For the text-containing cell, return its midpoint in [x, y] coordinate format. 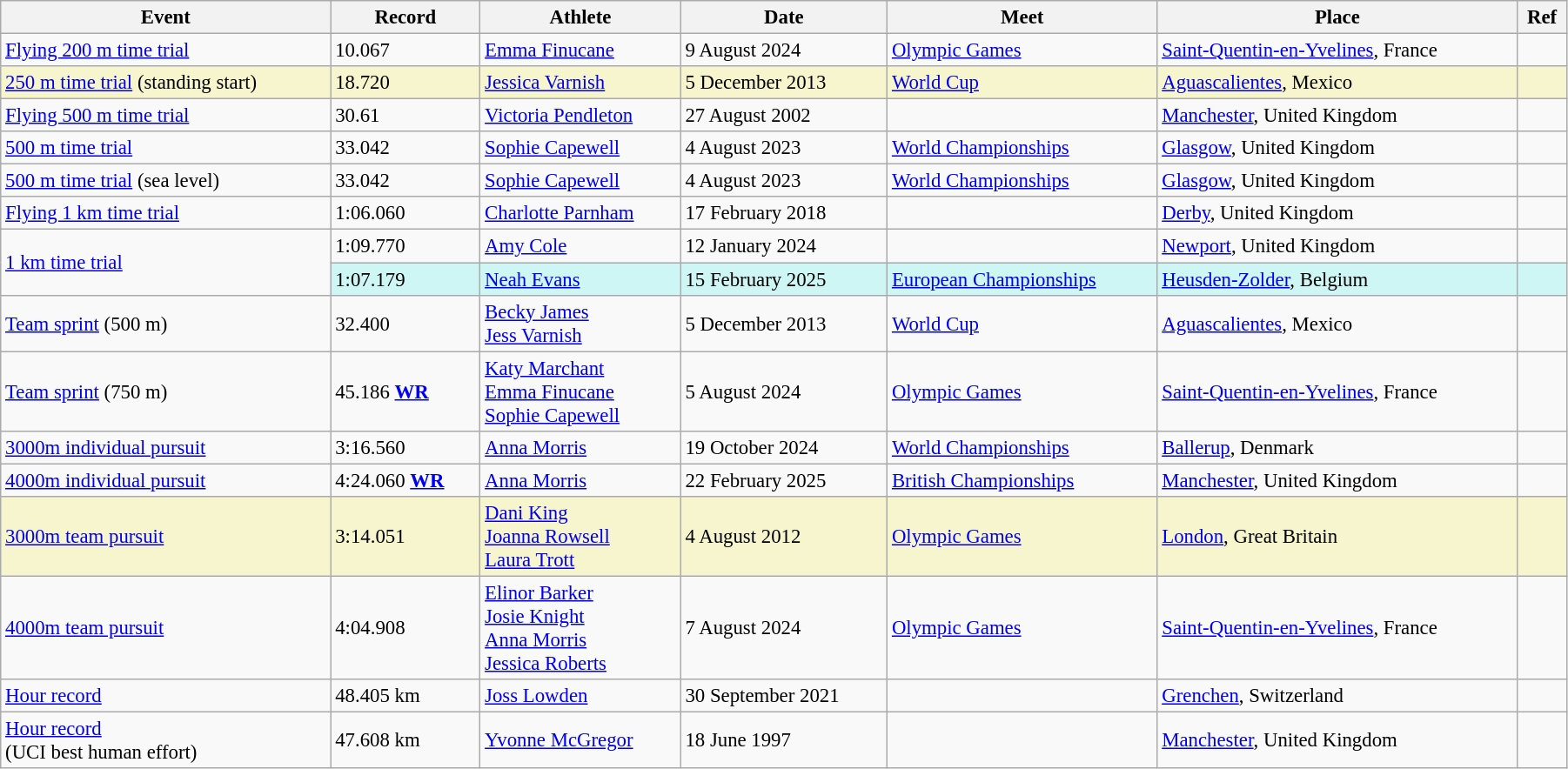
Yvonne McGregor [580, 739]
18.720 [405, 83]
18 June 1997 [783, 739]
Team sprint (750 m) [165, 391]
47.608 km [405, 739]
Flying 1 km time trial [165, 213]
4:24.060 WR [405, 480]
British Championships [1022, 480]
Emma Finucane [580, 50]
Derby, United Kingdom [1337, 213]
Jessica Varnish [580, 83]
1:06.060 [405, 213]
Charlotte Parnham [580, 213]
Joss Lowden [580, 696]
4000m team pursuit [165, 628]
250 m time trial (standing start) [165, 83]
Place [1337, 17]
30 September 2021 [783, 696]
Newport, United Kingdom [1337, 246]
19 October 2024 [783, 447]
3:16.560 [405, 447]
London, Great Britain [1337, 537]
4:04.908 [405, 628]
17 February 2018 [783, 213]
Neah Evans [580, 279]
Heusden-Zolder, Belgium [1337, 279]
Record [405, 17]
Katy MarchantEmma FinucaneSophie Capewell [580, 391]
Flying 500 m time trial [165, 116]
45.186 WR [405, 391]
4000m individual pursuit [165, 480]
Hour record(UCI best human effort) [165, 739]
32.400 [405, 324]
Athlete [580, 17]
3:14.051 [405, 537]
9 August 2024 [783, 50]
Amy Cole [580, 246]
48.405 km [405, 696]
Meet [1022, 17]
Victoria Pendleton [580, 116]
3000m team pursuit [165, 537]
5 August 2024 [783, 391]
Elinor BarkerJosie KnightAnna MorrisJessica Roberts [580, 628]
Grenchen, Switzerland [1337, 696]
Ref [1542, 17]
European Championships [1022, 279]
Hour record [165, 696]
3000m individual pursuit [165, 447]
22 February 2025 [783, 480]
Event [165, 17]
12 January 2024 [783, 246]
30.61 [405, 116]
500 m time trial [165, 148]
4 August 2012 [783, 537]
Flying 200 m time trial [165, 50]
500 m time trial (sea level) [165, 181]
Team sprint (500 m) [165, 324]
1 km time trial [165, 263]
Ballerup, Denmark [1337, 447]
Becky JamesJess Varnish [580, 324]
Dani KingJoanna RowsellLaura Trott [580, 537]
Date [783, 17]
1:09.770 [405, 246]
27 August 2002 [783, 116]
1:07.179 [405, 279]
7 August 2024 [783, 628]
10.067 [405, 50]
15 February 2025 [783, 279]
